Return the [X, Y] coordinate for the center point of the cell that contains the specified text.  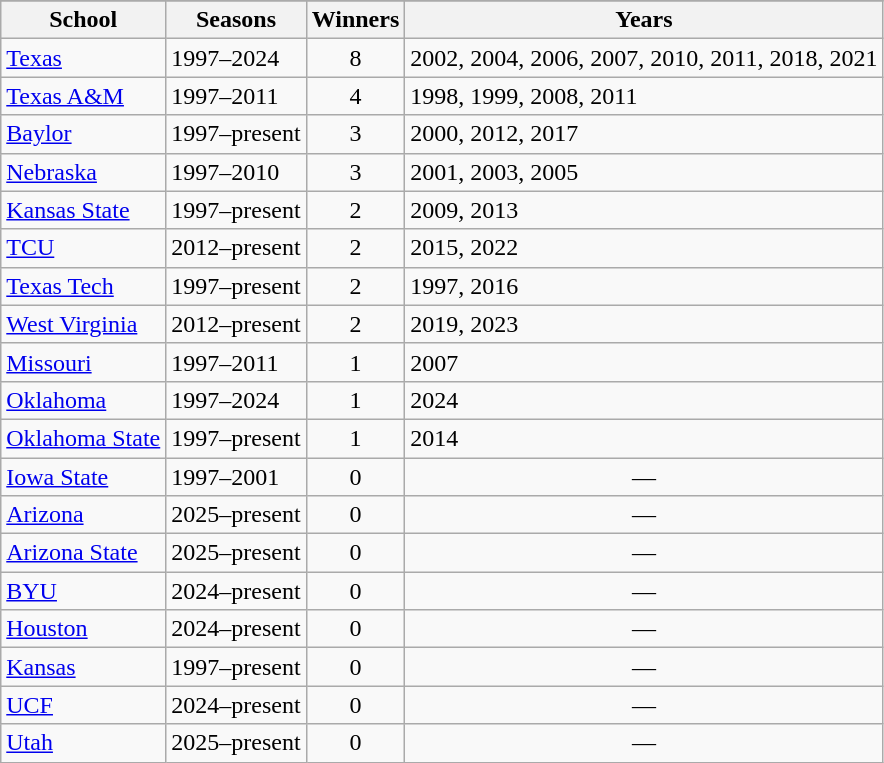
Kansas State [84, 210]
West Virginia [84, 324]
UCF [84, 705]
Missouri [84, 362]
1997–2010 [236, 172]
Houston [84, 629]
Utah [84, 743]
4 [356, 96]
School [84, 20]
2001, 2003, 2005 [644, 172]
Texas [84, 58]
Oklahoma [84, 400]
2014 [644, 438]
1997–2001 [236, 477]
2009, 2013 [644, 210]
1998, 1999, 2008, 2011 [644, 96]
Arizona [84, 515]
BYU [84, 591]
Arizona State [84, 553]
Years [644, 20]
Seasons [236, 20]
Iowa State [84, 477]
TCU [84, 248]
2024 [644, 400]
Oklahoma State [84, 438]
2015, 2022 [644, 248]
2019, 2023 [644, 324]
Kansas [84, 667]
Texas Tech [84, 286]
Texas A&M [84, 96]
2000, 2012, 2017 [644, 134]
Nebraska [84, 172]
Baylor [84, 134]
2002, 2004, 2006, 2007, 2010, 2011, 2018, 2021 [644, 58]
Winners [356, 20]
2007 [644, 362]
1997, 2016 [644, 286]
8 [356, 58]
